Return the [X, Y] coordinate for the center point of the cell that contains the specified text.  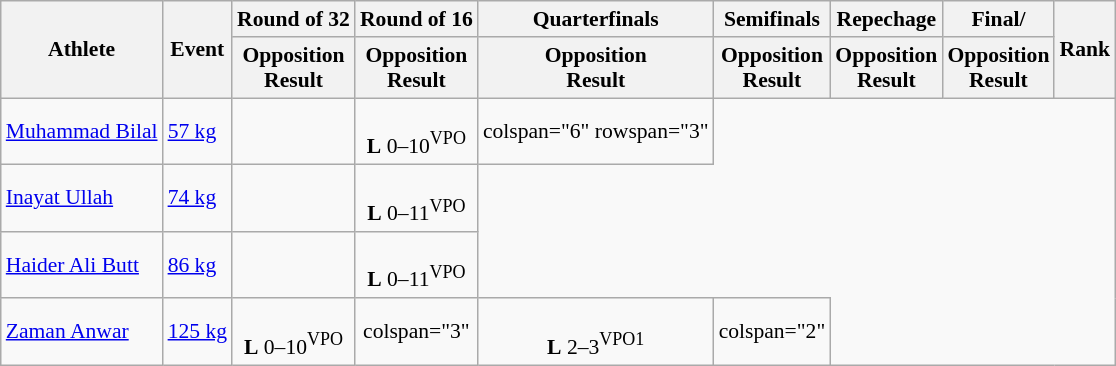
Event [198, 50]
Zaman Anwar [82, 332]
Inayat Ullah [82, 198]
57 kg [198, 132]
Repechage [886, 19]
86 kg [198, 266]
Round of 32 [294, 19]
Final/ [998, 19]
Haider Ali Butt [82, 266]
Semifinals [772, 19]
colspan="2" [772, 332]
Athlete [82, 50]
colspan="6" rowspan="3" [596, 132]
125 kg [198, 332]
L 2–3VPO1 [596, 332]
colspan="3" [416, 332]
Muhammad Bilal [82, 132]
Quarterfinals [596, 19]
Rank [1084, 50]
74 kg [198, 198]
Round of 16 [416, 19]
